Detect which cell encompasses the target text, then output its [x, y] center coordinate. 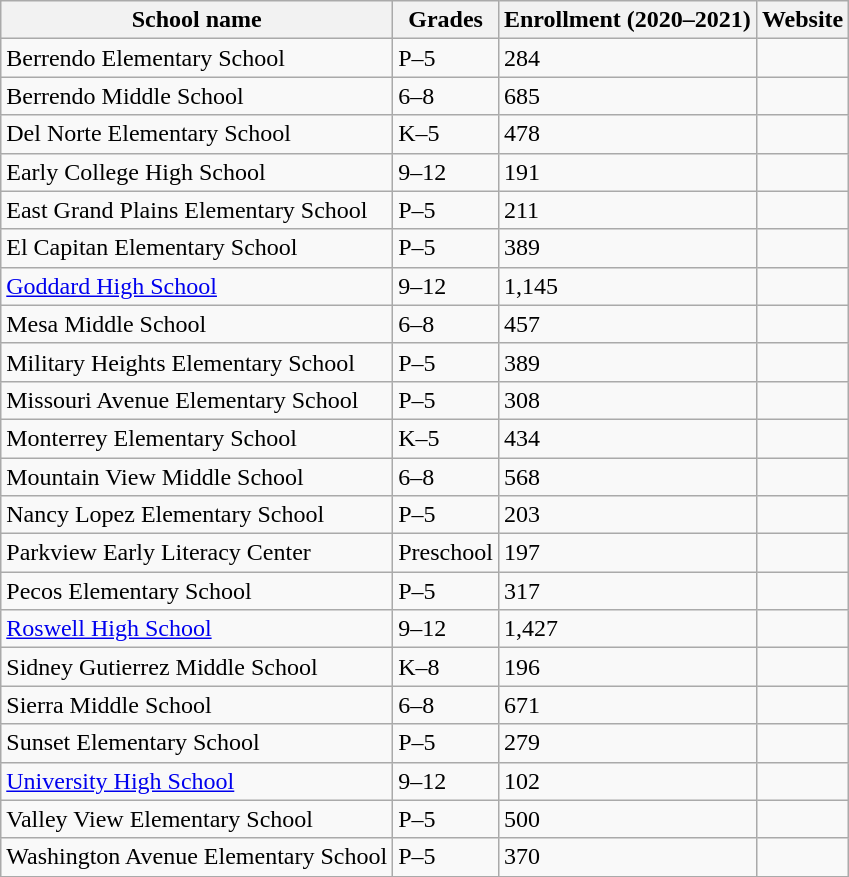
317 [627, 591]
Roswell High School [197, 629]
Military Heights Elementary School [197, 362]
308 [627, 400]
Berrendo Elementary School [197, 58]
Mesa Middle School [197, 324]
197 [627, 553]
568 [627, 477]
Berrendo Middle School [197, 96]
Sidney Gutierrez Middle School [197, 667]
Monterrey Elementary School [197, 438]
Mountain View Middle School [197, 477]
Sierra Middle School [197, 705]
University High School [197, 781]
279 [627, 743]
196 [627, 667]
370 [627, 857]
284 [627, 58]
Valley View Elementary School [197, 819]
102 [627, 781]
El Capitan Elementary School [197, 248]
Goddard High School [197, 286]
685 [627, 96]
671 [627, 705]
East Grand Plains Elementary School [197, 210]
Website [802, 20]
Parkview Early Literacy Center [197, 553]
Sunset Elementary School [197, 743]
434 [627, 438]
Preschool [446, 553]
Early College High School [197, 172]
Pecos Elementary School [197, 591]
478 [627, 134]
Missouri Avenue Elementary School [197, 400]
Del Norte Elementary School [197, 134]
Enrollment (2020–2021) [627, 20]
1,427 [627, 629]
Grades [446, 20]
457 [627, 324]
Nancy Lopez Elementary School [197, 515]
191 [627, 172]
K–8 [446, 667]
203 [627, 515]
1,145 [627, 286]
211 [627, 210]
500 [627, 819]
Washington Avenue Elementary School [197, 857]
School name [197, 20]
